Pinpoint the cell where the given text exists, returning its (x, y) midpoint coordinate. 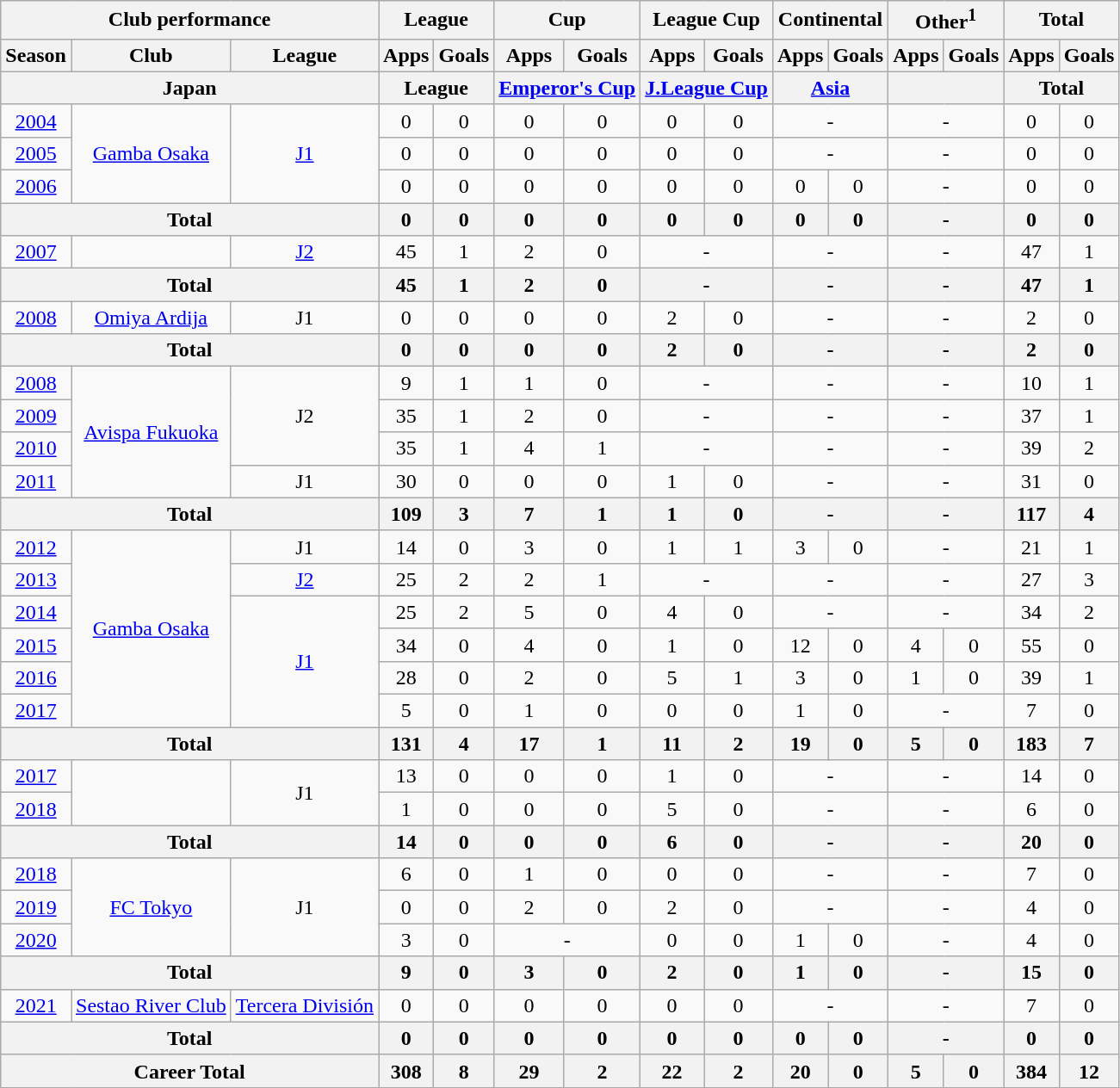
2019 (36, 907)
Season (36, 55)
2015 (36, 645)
37 (1031, 416)
55 (1031, 645)
2007 (36, 252)
30 (406, 481)
17 (529, 744)
League Cup (707, 21)
Career Total (189, 1071)
Omiya Ardija (151, 318)
2006 (36, 187)
109 (406, 514)
2013 (36, 579)
28 (406, 677)
31 (1031, 481)
2010 (36, 448)
Cup (567, 21)
J.League Cup (707, 88)
117 (1031, 514)
Japan (189, 88)
Club performance (189, 21)
183 (1031, 744)
131 (406, 744)
Continental (830, 21)
FC Tokyo (151, 907)
11 (672, 744)
2020 (36, 940)
27 (1031, 579)
21 (1031, 547)
2005 (36, 153)
19 (800, 744)
Asia (830, 88)
29 (529, 1071)
384 (1031, 1071)
2004 (36, 121)
308 (406, 1071)
Club (151, 55)
2016 (36, 677)
8 (464, 1071)
Avispa Fukuoka (151, 432)
10 (1031, 383)
15 (1031, 973)
22 (672, 1071)
13 (406, 776)
Other1 (946, 21)
Tercera División (305, 1005)
2009 (36, 416)
2021 (36, 1005)
2014 (36, 612)
Sestao River Club (151, 1005)
2011 (36, 481)
Emperor's Cup (567, 88)
2012 (36, 547)
